Return the (X, Y) coordinate for the center point of the cell that contains the specified text.  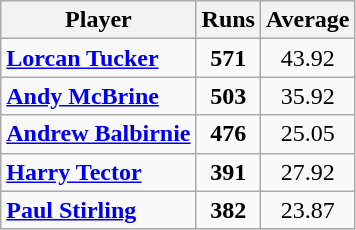
503 (228, 96)
27.92 (308, 172)
391 (228, 172)
382 (228, 210)
Andy McBrine (98, 96)
571 (228, 58)
Runs (228, 20)
Harry Tector (98, 172)
23.87 (308, 210)
Lorcan Tucker (98, 58)
43.92 (308, 58)
476 (228, 134)
35.92 (308, 96)
Average (308, 20)
Player (98, 20)
Andrew Balbirnie (98, 134)
Paul Stirling (98, 210)
25.05 (308, 134)
